Detect which cell encompasses the target text, then output its (x, y) center coordinate. 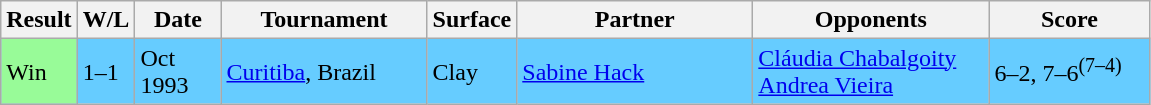
Oct 1993 (178, 72)
Date (178, 20)
Partner (635, 20)
1–1 (106, 72)
Curitiba, Brazil (324, 72)
Cláudia Chabalgoity Andrea Vieira (871, 72)
Result (39, 20)
Tournament (324, 20)
Win (39, 72)
Score (1070, 20)
Sabine Hack (635, 72)
6–2, 7–6(7–4) (1070, 72)
Surface (472, 20)
Clay (472, 72)
W/L (106, 20)
Opponents (871, 20)
